Provide the (X, Y) coordinate of the cell's center where the given text is located.  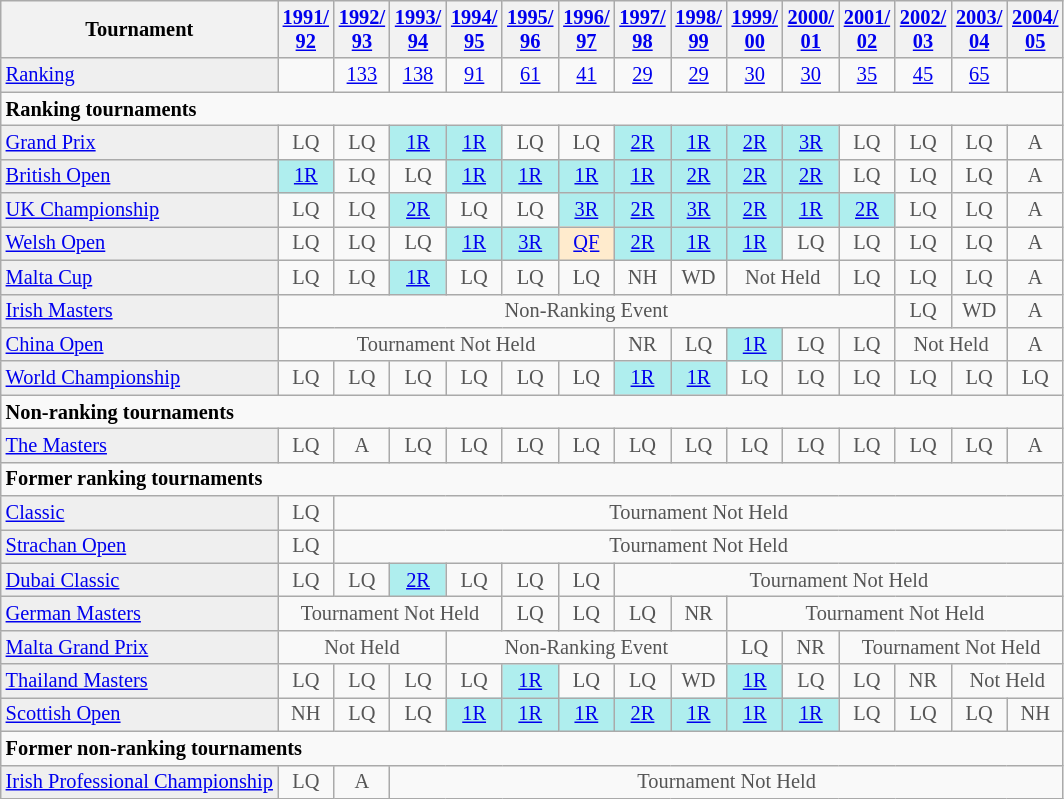
Malta Cup (140, 277)
2004/05 (1035, 29)
Welsh Open (140, 243)
1998/99 (699, 29)
China Open (140, 344)
1992/93 (362, 29)
Malta Grand Prix (140, 647)
1999/00 (755, 29)
2002/03 (923, 29)
Strachan Open (140, 546)
61 (530, 75)
World Championship (140, 378)
91 (474, 75)
1996/97 (586, 29)
Grand Prix (140, 142)
35 (867, 75)
Tournament (140, 29)
Thailand Masters (140, 681)
138 (418, 75)
41 (586, 75)
133 (362, 75)
QF (586, 243)
2001/02 (867, 29)
German Masters (140, 613)
1995/96 (530, 29)
British Open (140, 176)
Ranking tournaments (532, 109)
Former non-ranking tournaments (532, 748)
Irish Professional Championship (140, 782)
Dubai Classic (140, 580)
1994/95 (474, 29)
1991/92 (306, 29)
UK Championship (140, 210)
Former ranking tournaments (532, 479)
2000/01 (811, 29)
65 (979, 75)
Ranking (140, 75)
Irish Masters (140, 311)
2003/04 (979, 29)
Non-ranking tournaments (532, 412)
Scottish Open (140, 714)
1993/94 (418, 29)
1997/98 (642, 29)
45 (923, 75)
Classic (140, 513)
The Masters (140, 445)
